Locate the cell with the specified text and output its [x, y] center coordinate. 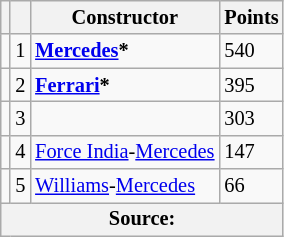
Ferrari* [124, 85]
147 [251, 152]
66 [251, 186]
4 [20, 152]
Constructor [124, 17]
303 [251, 118]
Williams-Mercedes [124, 186]
395 [251, 85]
Mercedes* [124, 51]
Points [251, 17]
3 [20, 118]
Force India-Mercedes [124, 152]
2 [20, 85]
1 [20, 51]
5 [20, 186]
Source: [142, 219]
540 [251, 51]
